Extract the (X, Y) coordinate from the center of the cell holding the provided text.  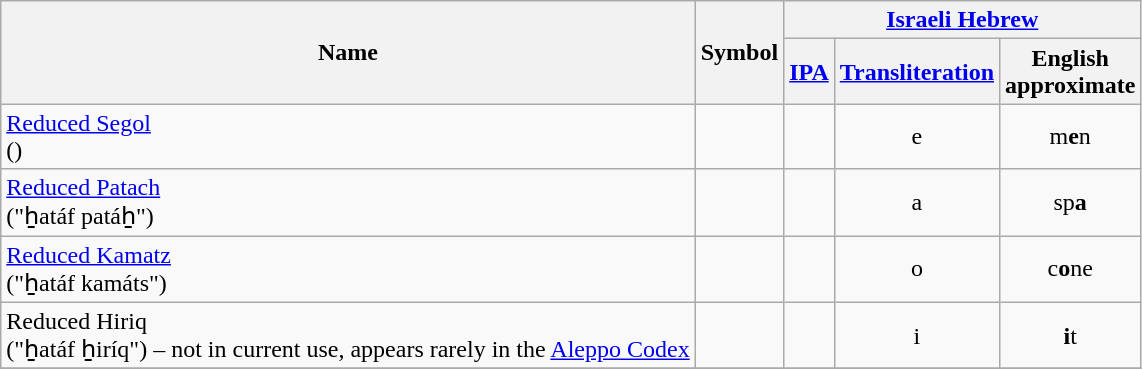
o (916, 270)
Israeli Hebrew (962, 20)
Reduced Hiriq("ẖatáf ẖiríq") – not in current use, appears rarely in the Aleppo Codex (348, 336)
IPA (810, 72)
Transliteration (916, 72)
it (1070, 336)
men (1070, 136)
Symbol (739, 52)
Englishapproximate (1070, 72)
Name (348, 52)
cone (1070, 270)
e (916, 136)
i (916, 336)
Reduced Kamatz("ẖatáf kamáts") (348, 270)
Reduced Patach("ẖatáf patáẖ") (348, 202)
Reduced Segol() (348, 136)
a (916, 202)
spa (1070, 202)
